Locate the cell with the specified text and output its [x, y] center coordinate. 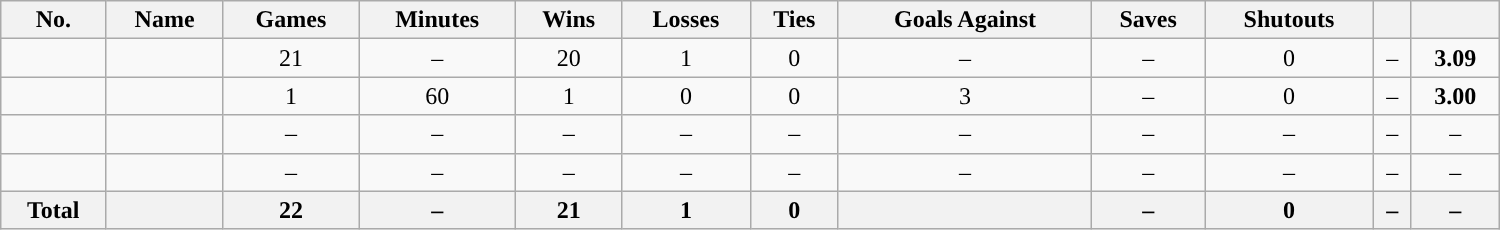
Total [54, 210]
3 [964, 96]
Games [290, 20]
Ties [794, 20]
22 [290, 210]
Shutouts [1289, 20]
Minutes [438, 20]
20 [569, 58]
No. [54, 20]
Saves [1148, 20]
3.00 [1455, 96]
Goals Against [964, 20]
Wins [569, 20]
3.09 [1455, 58]
Name [165, 20]
60 [438, 96]
Losses [686, 20]
